Locate the cell with the specified text and output its (x, y) center coordinate. 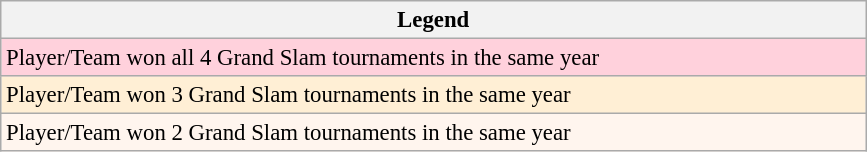
Player/Team won 2 Grand Slam tournaments in the same year (434, 133)
Legend (434, 20)
Player/Team won all 4 Grand Slam tournaments in the same year (434, 58)
Player/Team won 3 Grand Slam tournaments in the same year (434, 95)
